Find where the given text appears and provide that cell's center as (x, y) coordinate. 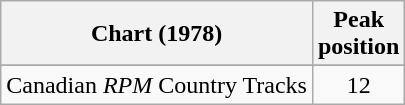
Canadian RPM Country Tracks (157, 85)
Chart (1978) (157, 34)
12 (358, 85)
Peakposition (358, 34)
